From the cell containing the given text, extract its center point as [X, Y] coordinate. 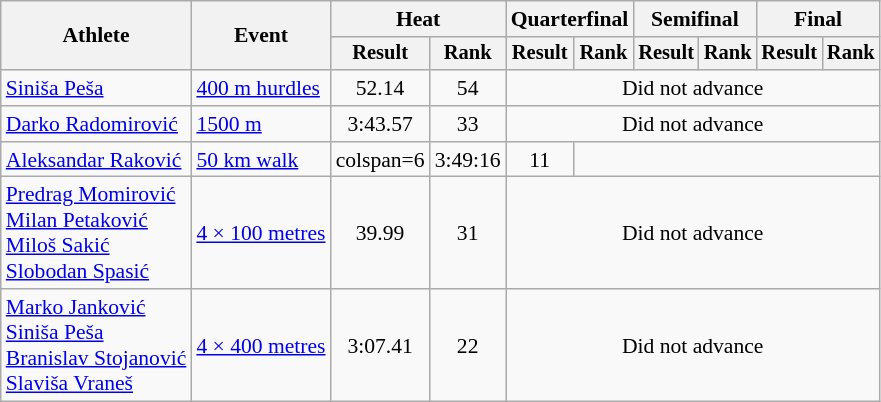
4 × 100 metres [260, 233]
22 [468, 345]
400 m hurdles [260, 88]
3:43.57 [380, 124]
Event [260, 36]
Semifinal [694, 19]
Marko JankovićSiniša PešaBranislav StojanovićSlaviša Vraneš [96, 345]
50 km walk [260, 160]
11 [540, 160]
1500 m [260, 124]
54 [468, 88]
31 [468, 233]
4 × 400 metres [260, 345]
52.14 [380, 88]
Aleksandar Raković [96, 160]
Athlete [96, 36]
Heat [418, 19]
colspan=6 [380, 160]
3:07.41 [380, 345]
3:49:16 [468, 160]
Final [818, 19]
39.99 [380, 233]
Quarterfinal [570, 19]
33 [468, 124]
Predrag MomirovićMilan PetakovićMiloš SakićSlobodan Spasić [96, 233]
Darko Radomirović [96, 124]
Siniša Peša [96, 88]
